Find where the given text appears and provide that cell's center as (X, Y) coordinate. 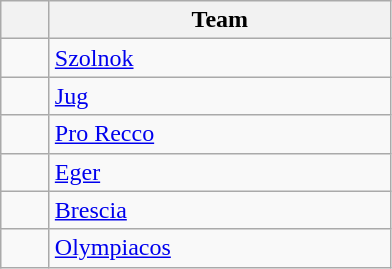
Pro Recco (220, 134)
Team (220, 20)
Szolnok (220, 58)
Jug (220, 96)
Olympiacos (220, 248)
Eger (220, 172)
Brescia (220, 210)
